Return (x, y) of the center of cell containing provided text 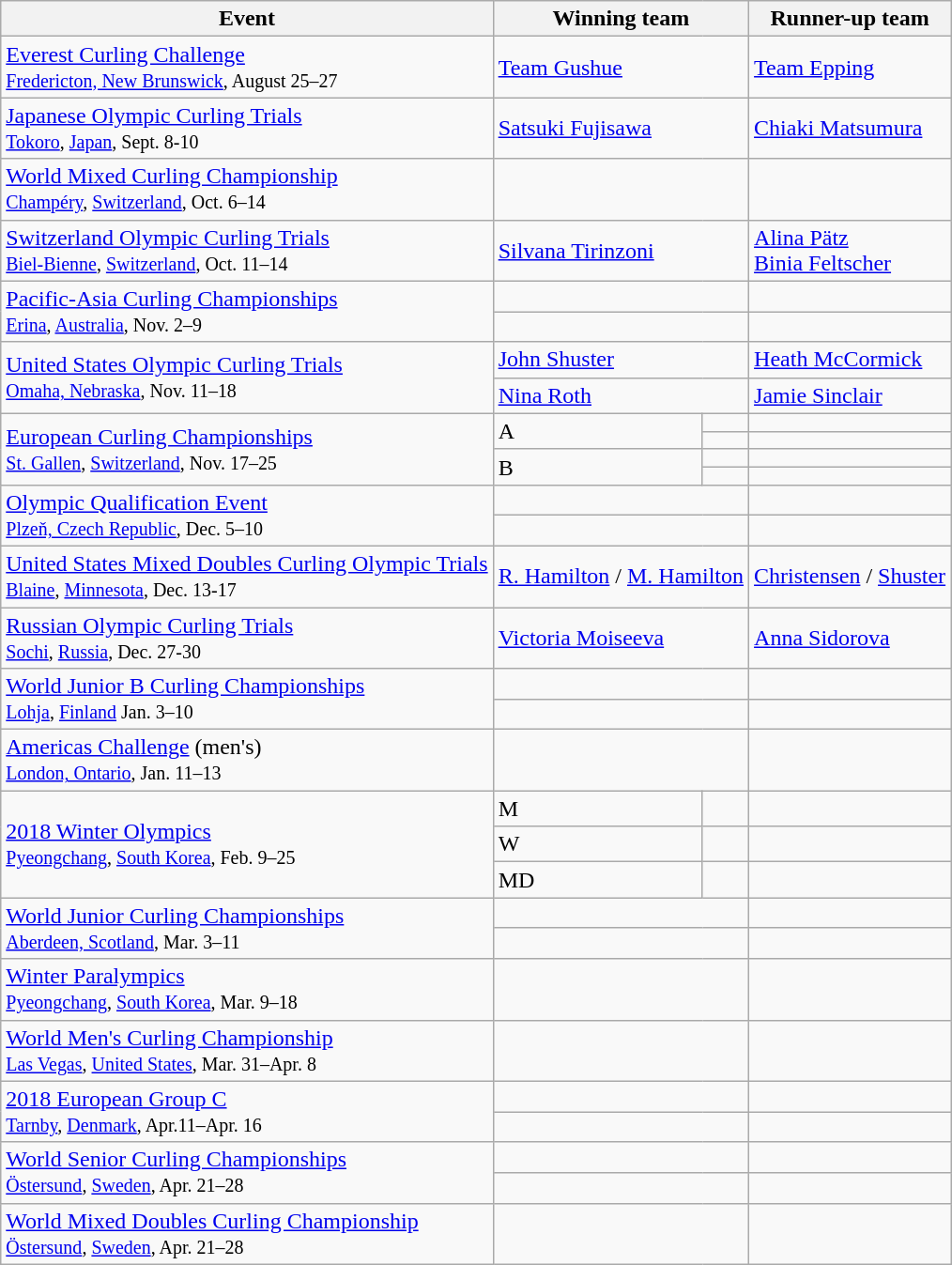
Everest Curling Challenge Fredericton, New Brunswick, August 25–27 (247, 68)
Winning team (621, 19)
Team Epping (851, 68)
M (597, 809)
Winter Paralympics Pyeongchang, South Korea, Mar. 9–18 (247, 990)
Pacific-Asia Curling Championships Erina, Australia, Nov. 2–9 (247, 312)
European Curling Championships St. Gallen, Switzerland, Nov. 17–25 (247, 449)
World Mixed Doubles Curling Championship Östersund, Sweden, Apr. 21–28 (247, 1234)
Switzerland Olympic Curling Trials Biel-Bienne, Switzerland, Oct. 11–14 (247, 250)
Victoria Moiseeva (621, 637)
Russian Olympic Curling TrialsSochi, Russia, Dec. 27-30 (247, 637)
Alina Pätz Binia Feltscher (851, 250)
Event (247, 19)
World Senior Curling Championships Östersund, Sweden, Apr. 21–28 (247, 1172)
Satsuki Fujisawa (621, 128)
Silvana Tirinzoni (621, 250)
Anna Sidorova (851, 637)
United States Mixed Doubles Curling Olympic Trials Blaine, Minnesota, Dec. 13-17 (247, 577)
Heath McCormick (851, 360)
United States Olympic Curling Trials Omaha, Nebraska, Nov. 11–18 (247, 378)
Nina Roth (621, 395)
Chiaki Matsumura (851, 128)
B (597, 467)
World Junior B Curling Championships Lohja, Finland Jan. 3–10 (247, 699)
Team Gushue (621, 68)
Americas Challenge (men's) London, Ontario, Jan. 11–13 (247, 761)
2018 European Group C Tarnby, Denmark, Apr.11–Apr. 16 (247, 1112)
World Junior Curling Championships Aberdeen, Scotland, Mar. 3–11 (247, 928)
Olympic Qualification Event Plzeň, Czech Republic, Dec. 5–10 (247, 515)
Christensen / Shuster (851, 577)
R. Hamilton / M. Hamilton (621, 577)
Japanese Olympic Curling Trials Tokoro, Japan, Sept. 8-10 (247, 128)
2018 Winter Olympics Pyeongchang, South Korea, Feb. 9–25 (247, 844)
MD (597, 880)
W (597, 844)
A (597, 431)
Jamie Sinclair (851, 395)
Runner-up team (851, 19)
World Mixed Curling Championship Champéry, Switzerland, Oct. 6–14 (247, 190)
World Men's Curling Championship Las Vegas, United States, Mar. 31–Apr. 8 (247, 1050)
John Shuster (621, 360)
